From the cell containing the given text, extract its center point as (x, y) coordinate. 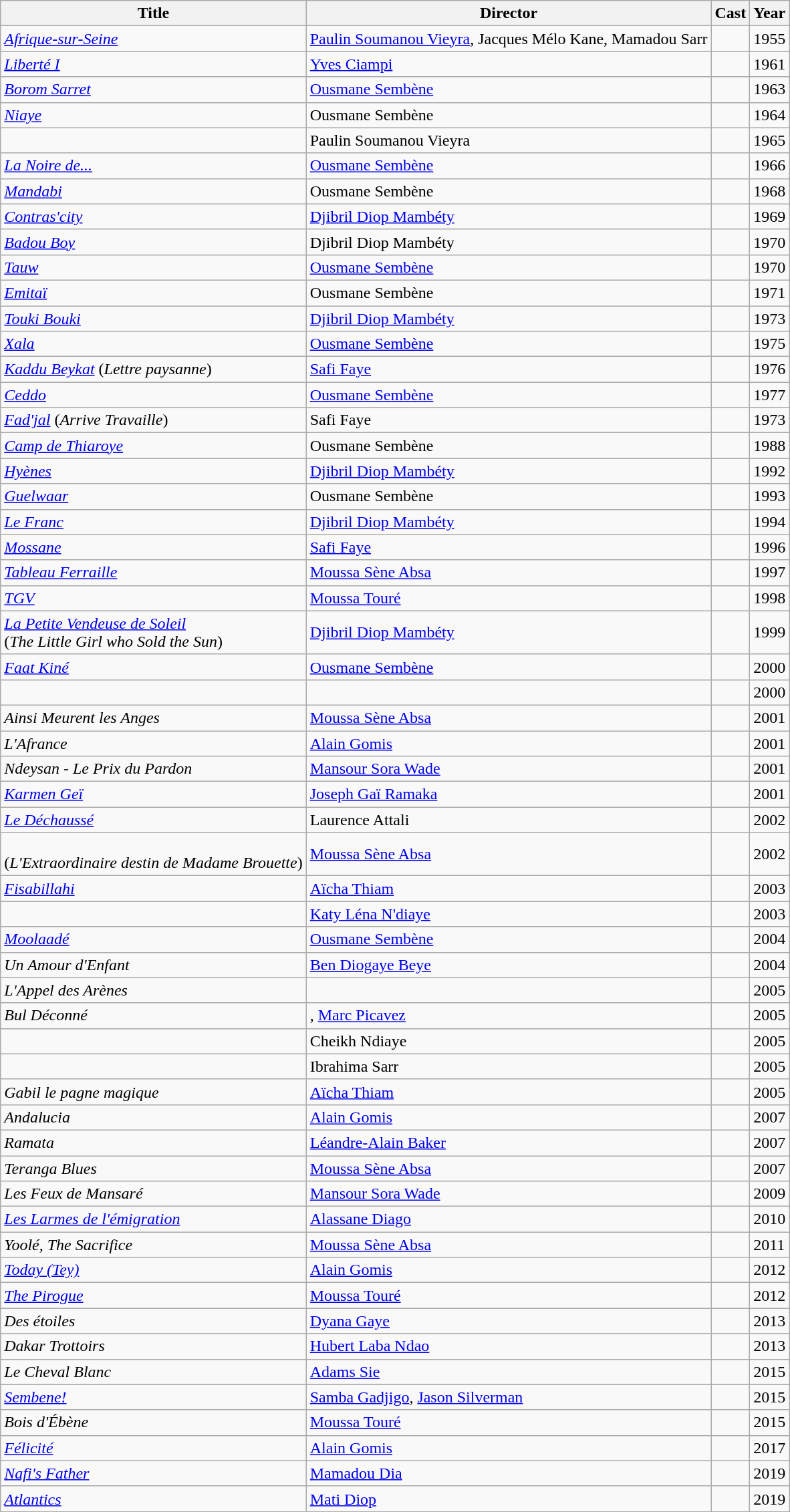
Paulin Soumanou Vieyra, Jacques Mélo Kane, Mamadou Sarr (509, 39)
Mamadou Dia (509, 1473)
Gabil le pagne magique (154, 1092)
Un Amour d'Enfant (154, 965)
Camp de Thiaroye (154, 446)
Ainsi Meurent les Anges (154, 718)
Fisabillahi (154, 889)
Alassane Diago (509, 1219)
1966 (770, 166)
Badou Boy (154, 242)
Les Feux de Mansaré (154, 1194)
Ceddo (154, 395)
Ben Diogaye Beye (509, 965)
Paulin Soumanou Vieyra (509, 140)
Hubert Laba Ndao (509, 1346)
2009 (770, 1194)
Bois d'Ébène (154, 1422)
Ramata (154, 1143)
1955 (770, 39)
Les Larmes de l'émigration (154, 1219)
1976 (770, 369)
Adams Sie (509, 1372)
Title (154, 13)
1964 (770, 115)
Cast (731, 13)
Faat Kiné (154, 667)
Sembene! (154, 1397)
Xala (154, 344)
2011 (770, 1245)
Laurence Attali (509, 820)
Le Cheval Blanc (154, 1372)
1971 (770, 293)
Bul Déconné (154, 1016)
Fad'jal (Arrive Travaille) (154, 420)
L'Appel des Arènes (154, 990)
Léandre-Alain Baker (509, 1143)
Des étoiles (154, 1321)
1999 (770, 632)
Ndeysan - Le Prix du Pardon (154, 769)
Andalucia (154, 1117)
1975 (770, 344)
Tableau Ferraille (154, 573)
, Marc Picavez (509, 1016)
Guelwaar (154, 496)
Contras'city (154, 216)
1969 (770, 216)
1996 (770, 547)
Dakar Trottoirs (154, 1346)
Liberté I (154, 64)
Emitaï (154, 293)
Dyana Gaye (509, 1321)
Nafi's Father (154, 1473)
1993 (770, 496)
1998 (770, 598)
La Petite Vendeuse de Soleil(The Little Girl who Sold the Sun) (154, 632)
Cheikh Ndiaye (509, 1041)
Ibrahima Sarr (509, 1066)
1994 (770, 522)
Le Franc (154, 522)
L'Afrance (154, 744)
The Pirogue (154, 1296)
La Noire de... (154, 166)
1977 (770, 395)
Year (770, 13)
Félicité (154, 1448)
Yves Ciampi (509, 64)
2017 (770, 1448)
1997 (770, 573)
Teranga Blues (154, 1169)
Mandabi (154, 191)
Mossane (154, 547)
Niaye (154, 115)
Kaddu Beykat (Lettre paysanne) (154, 369)
Yoolé, The Sacrifice (154, 1245)
2010 (770, 1219)
Samba Gadjigo, Jason Silverman (509, 1397)
Moolaadé (154, 939)
1968 (770, 191)
Borom Sarret (154, 90)
Afrique-sur-Seine (154, 39)
Mati Diop (509, 1499)
Karmen Geï (154, 794)
1988 (770, 446)
1961 (770, 64)
Joseph Gaï Ramaka (509, 794)
Katy Léna N'diaye (509, 914)
Le Déchaussé (154, 820)
1963 (770, 90)
Today (Tey) (154, 1270)
Touki Bouki (154, 319)
1965 (770, 140)
TGV (154, 598)
Atlantics (154, 1499)
(L'Extraordinaire destin de Madame Brouette) (154, 854)
1992 (770, 471)
Director (509, 13)
Tauw (154, 267)
Hyènes (154, 471)
